Determine the (x, y) coordinate at the center of the cell enclosing the given text.  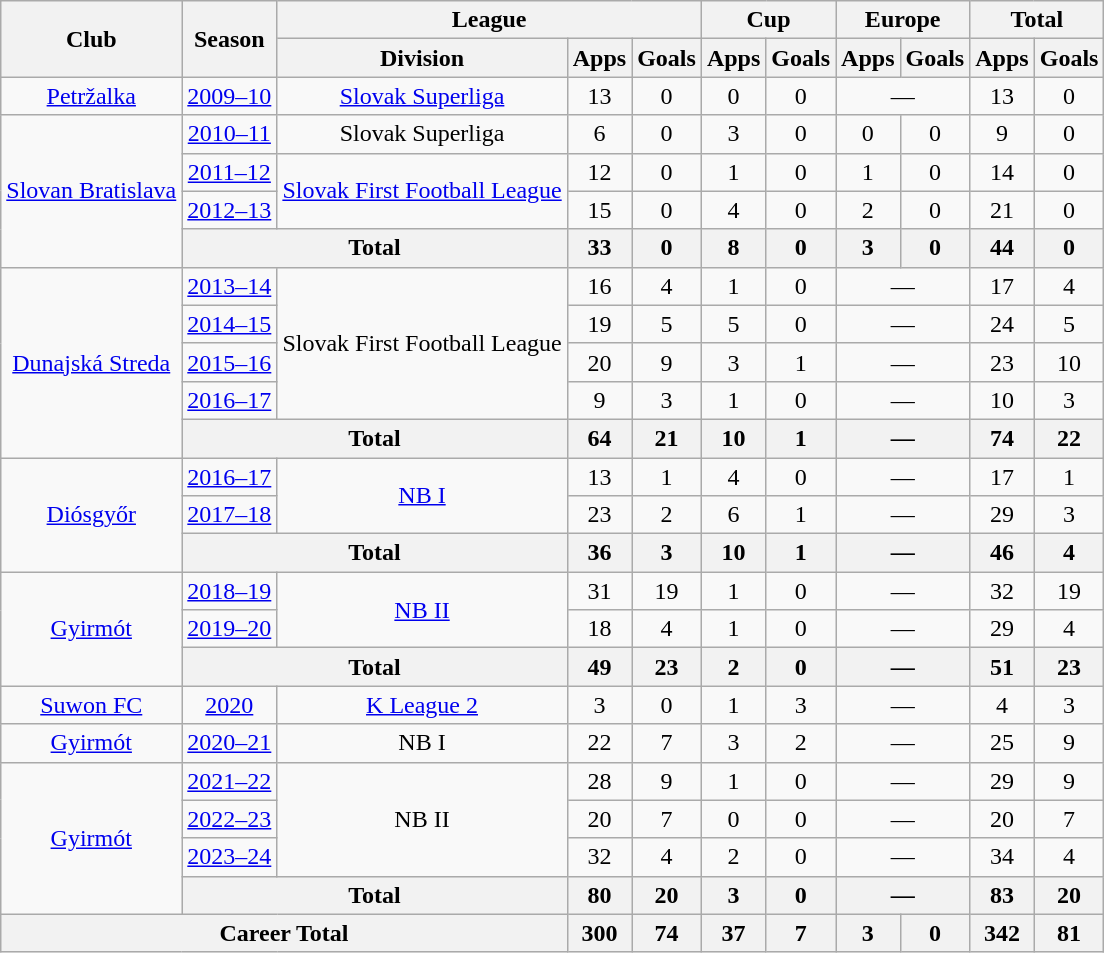
2020–21 (230, 743)
15 (599, 210)
2017–18 (230, 515)
Europe (903, 20)
Cup (768, 20)
8 (733, 248)
64 (599, 438)
342 (1002, 933)
37 (733, 933)
2015–16 (230, 362)
18 (599, 629)
2023–24 (230, 857)
2009–10 (230, 96)
14 (1002, 172)
Slovan Bratislava (92, 191)
Petržalka (92, 96)
Season (230, 39)
51 (1002, 667)
2021–22 (230, 781)
12 (599, 172)
2011–12 (230, 172)
Suwon FC (92, 705)
36 (599, 553)
46 (1002, 553)
24 (1002, 324)
Dunajská Streda (92, 362)
Club (92, 39)
2012–13 (230, 210)
2019–20 (230, 629)
2013–14 (230, 286)
2010–11 (230, 134)
80 (599, 895)
25 (1002, 743)
2018–19 (230, 591)
Division (422, 58)
Diósgyőr (92, 515)
K League 2 (422, 705)
28 (599, 781)
16 (599, 286)
League (490, 20)
2014–15 (230, 324)
300 (599, 933)
83 (1002, 895)
49 (599, 667)
34 (1002, 857)
44 (1002, 248)
Career Total (284, 933)
2020 (230, 705)
33 (599, 248)
31 (599, 591)
81 (1069, 933)
2022–23 (230, 819)
